Scan for the cell matching the given text and deliver its (X, Y) coordinate at center. 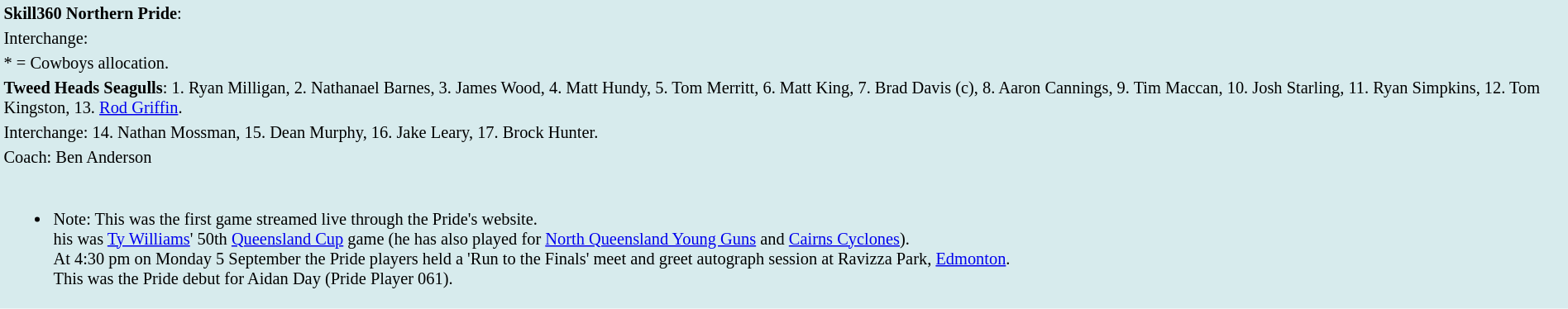
Interchange: 14. Nathan Mossman, 15. Dean Murphy, 16. Jake Leary, 17. Brock Hunter. (784, 132)
Skill360 Northern Pride: (784, 13)
Coach: Ben Anderson (784, 157)
* = Cowboys allocation. (784, 63)
Interchange: (784, 38)
